From the cell containing the given text, extract its center point as [x, y] coordinate. 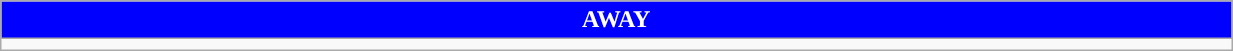
AWAY [616, 20]
